From the cell containing the given text, extract its center point as [X, Y] coordinate. 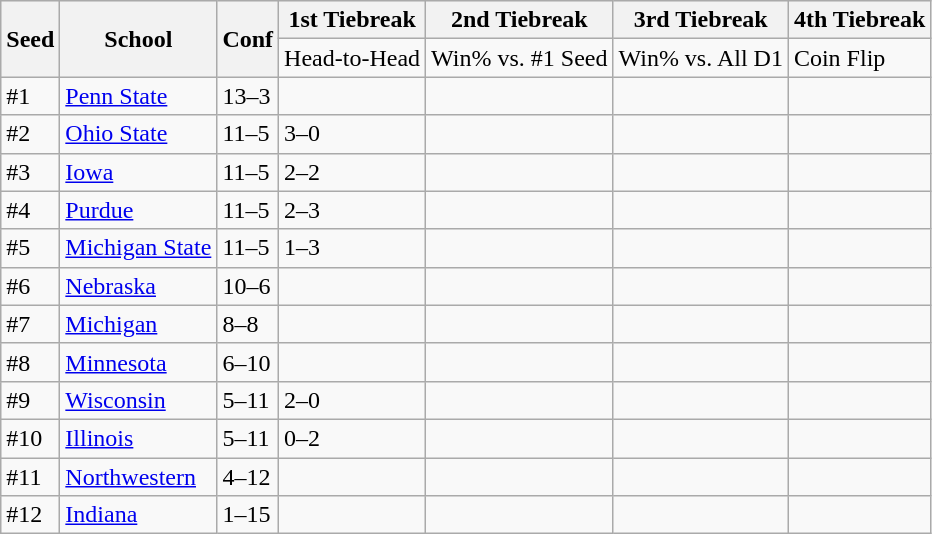
8–8 [248, 324]
Northwestern [138, 477]
Head-to-Head [352, 58]
Conf [248, 39]
#10 [30, 438]
#11 [30, 477]
Win% vs. #1 Seed [520, 58]
3–0 [352, 134]
#4 [30, 210]
#6 [30, 286]
2–2 [352, 172]
1st Tiebreak [352, 20]
1–3 [352, 248]
#5 [30, 248]
Indiana [138, 515]
Ohio State [138, 134]
0–2 [352, 438]
4th Tiebreak [859, 20]
13–3 [248, 96]
Nebraska [138, 286]
#3 [30, 172]
Seed [30, 39]
Purdue [138, 210]
10–6 [248, 286]
Michigan [138, 324]
Coin Flip [859, 58]
Michigan State [138, 248]
#2 [30, 134]
2nd Tiebreak [520, 20]
Win% vs. All D1 [700, 58]
2–0 [352, 400]
6–10 [248, 362]
Penn State [138, 96]
#8 [30, 362]
#9 [30, 400]
#12 [30, 515]
Iowa [138, 172]
4–12 [248, 477]
1–15 [248, 515]
2–3 [352, 210]
School [138, 39]
Wisconsin [138, 400]
#1 [30, 96]
3rd Tiebreak [700, 20]
Illinois [138, 438]
Minnesota [138, 362]
#7 [30, 324]
